Capture the cell that displays the provided text and extract its (X, Y) central coordinate. 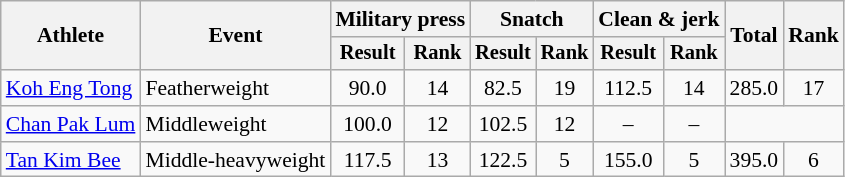
Koh Eng Tong (71, 88)
82.5 (503, 88)
285.0 (754, 88)
Total (754, 36)
Featherweight (235, 88)
19 (565, 88)
Event (235, 36)
17 (814, 88)
112.5 (628, 88)
90.0 (367, 88)
Athlete (71, 36)
102.5 (503, 124)
Clean & jerk (658, 19)
Chan Pak Lum (71, 124)
Snatch (532, 19)
Middleweight (235, 124)
100.0 (367, 124)
Military press (400, 19)
